Search for the cell housing the specified text and yield its [X, Y] center coordinate. 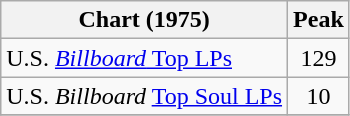
Peak [319, 20]
U.S. Billboard Top Soul LPs [144, 96]
Chart (1975) [144, 20]
U.S. Billboard Top LPs [144, 58]
129 [319, 58]
10 [319, 96]
